Search for the cell housing the specified text and yield its [x, y] center coordinate. 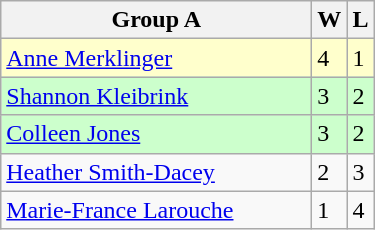
Group A [156, 20]
Anne Merklinger [156, 58]
L [360, 20]
Heather Smith-Dacey [156, 172]
W [330, 20]
Colleen Jones [156, 134]
Marie-France Larouche [156, 210]
Shannon Kleibrink [156, 96]
